Provide the [x, y] coordinate of the cell's center where the given text is located.  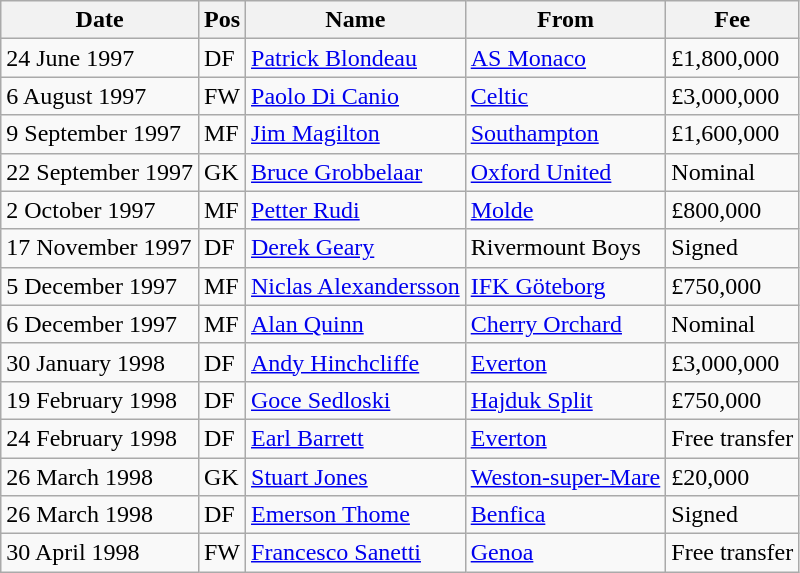
Benfica [566, 515]
Name [356, 20]
24 February 1998 [100, 438]
Celtic [566, 96]
19 February 1998 [100, 400]
Hajduk Split [566, 400]
17 November 1997 [100, 248]
6 December 1997 [100, 324]
Francesco Sanetti [356, 553]
Rivermount Boys [566, 248]
Jim Magilton [356, 134]
Emerson Thome [356, 515]
Genoa [566, 553]
6 August 1997 [100, 96]
Pos [222, 20]
Stuart Jones [356, 477]
Paolo Di Canio [356, 96]
IFK Göteborg [566, 286]
30 January 1998 [100, 362]
Petter Rudi [356, 210]
£1,800,000 [732, 58]
Patrick Blondeau [356, 58]
Goce Sedloski [356, 400]
24 June 1997 [100, 58]
Cherry Orchard [566, 324]
2 October 1997 [100, 210]
30 April 1998 [100, 553]
AS Monaco [566, 58]
Earl Barrett [356, 438]
5 December 1997 [100, 286]
9 September 1997 [100, 134]
Andy Hinchcliffe [356, 362]
Date [100, 20]
£800,000 [732, 210]
Weston-super-Mare [566, 477]
Southampton [566, 134]
£20,000 [732, 477]
Molde [566, 210]
Oxford United [566, 172]
Bruce Grobbelaar [356, 172]
22 September 1997 [100, 172]
£1,600,000 [732, 134]
Alan Quinn [356, 324]
From [566, 20]
Fee [732, 20]
Derek Geary [356, 248]
Niclas Alexandersson [356, 286]
